Output the [X, Y] coordinate of the center of the cell containing the given text.  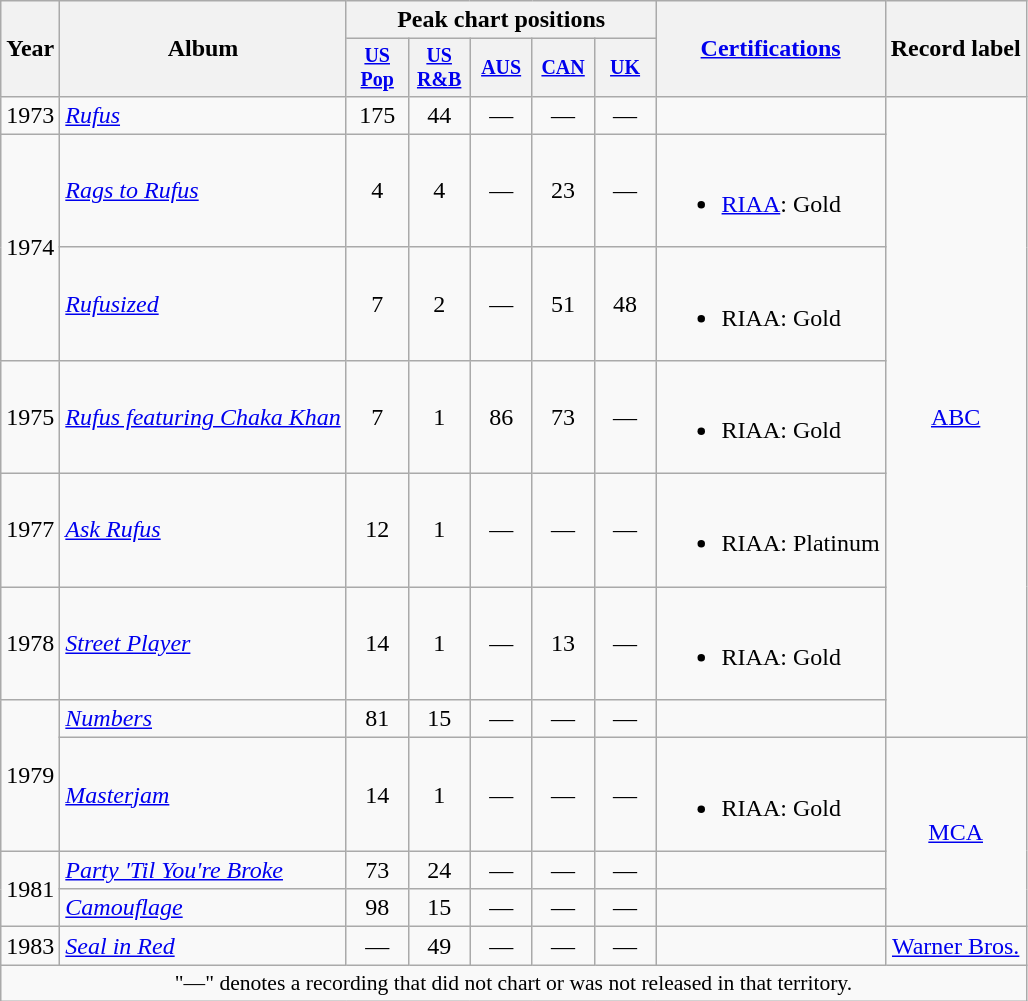
Rufusized [203, 304]
23 [563, 190]
24 [439, 870]
98 [377, 908]
Numbers [203, 719]
AUS [501, 68]
UK [625, 68]
12 [377, 530]
Peak chart positions [501, 20]
RIAA: Platinum [770, 530]
Masterjam [203, 794]
Rufus [203, 115]
Album [203, 49]
"—" denotes a recording that did not chart or was not released in that territory. [514, 983]
1977 [30, 530]
Party 'Til You're Broke [203, 870]
Certifications [770, 49]
Warner Bros. [956, 946]
175 [377, 115]
CAN [563, 68]
US Pop [377, 68]
Record label [956, 49]
MCA [956, 832]
Year [30, 49]
48 [625, 304]
1983 [30, 946]
Street Player [203, 644]
1979 [30, 776]
Rags to Rufus [203, 190]
USR&B [439, 68]
Camouflage [203, 908]
81 [377, 719]
Rufus featuring Chaka Khan [203, 416]
1975 [30, 416]
1974 [30, 247]
Seal in Red [203, 946]
86 [501, 416]
ABC [956, 416]
2 [439, 304]
1981 [30, 889]
1973 [30, 115]
13 [563, 644]
51 [563, 304]
Ask Rufus [203, 530]
44 [439, 115]
1978 [30, 644]
49 [439, 946]
